For the text-containing cell, return its midpoint in [x, y] coordinate format. 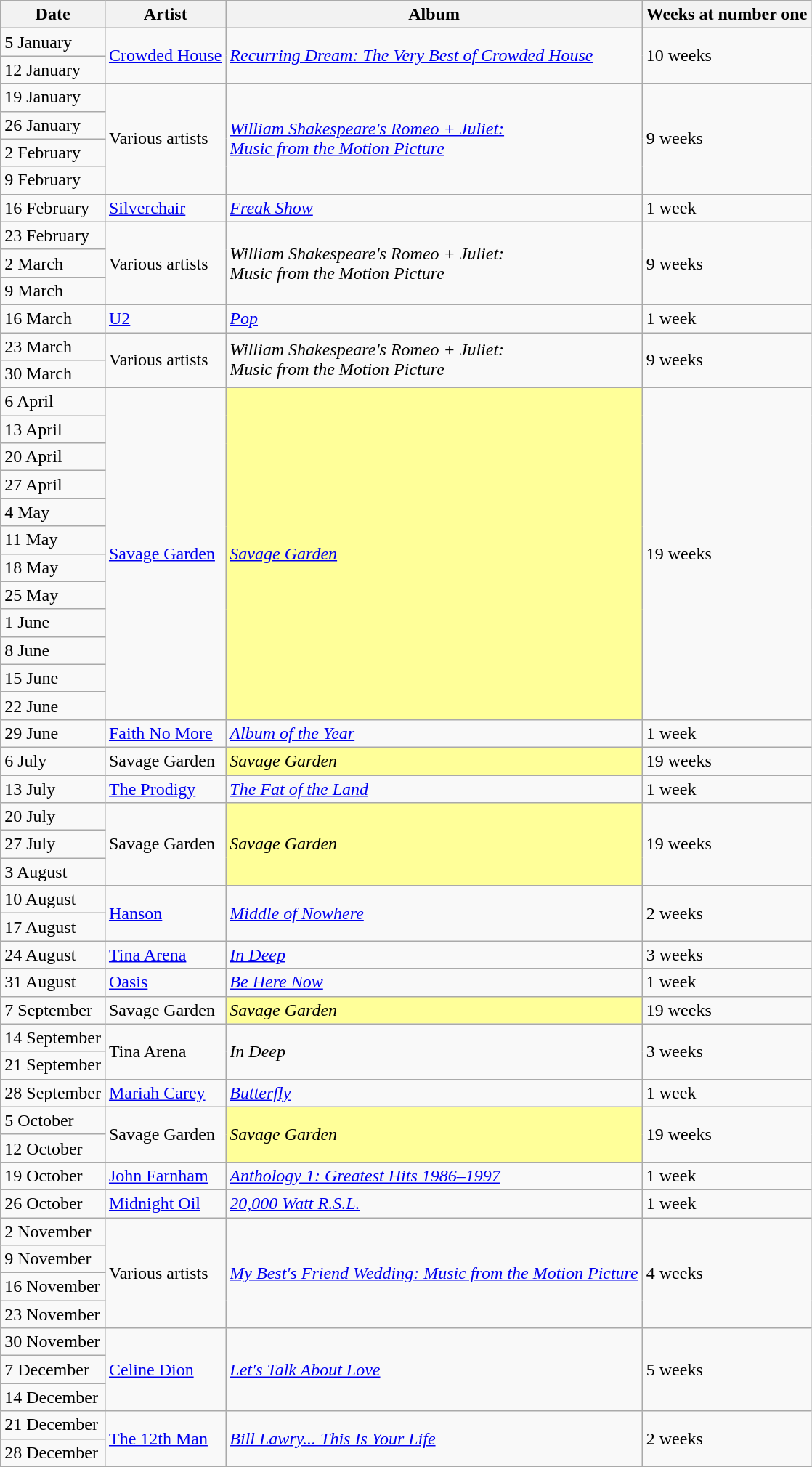
8 June [53, 650]
2 February [53, 153]
Weeks at number one [726, 15]
11 May [53, 540]
Be Here Now [434, 982]
Pop [434, 318]
5 January [53, 42]
12 January [53, 70]
Middle of Nowhere [434, 913]
Celine Dion [165, 1370]
15 June [53, 678]
24 August [53, 955]
23 November [53, 1314]
Artist [165, 15]
30 March [53, 374]
21 December [53, 1425]
16 February [53, 208]
John Farnham [165, 1176]
19 January [53, 97]
6 April [53, 402]
4 May [53, 512]
19 October [53, 1176]
16 March [53, 318]
Silverchair [165, 208]
Recurring Dream: The Very Best of Crowded House [434, 56]
The Fat of the Land [434, 788]
20 July [53, 817]
14 December [53, 1397]
U2 [165, 318]
2 November [53, 1232]
Mariah Carey [165, 1093]
16 November [53, 1287]
Album of the Year [434, 733]
23 March [53, 347]
Bill Lawry... This Is Your Life [434, 1439]
9 November [53, 1259]
13 April [53, 429]
14 September [53, 1038]
Butterfly [434, 1093]
12 October [53, 1148]
20,000 Watt R.S.L. [434, 1203]
18 May [53, 567]
20 April [53, 457]
My Best's Friend Wedding: Music from the Motion Picture [434, 1273]
2 March [53, 263]
5 October [53, 1120]
Freak Show [434, 208]
9 February [53, 180]
1 June [53, 623]
Album [434, 15]
3 August [53, 872]
23 February [53, 235]
Crowded House [165, 56]
9 March [53, 291]
13 July [53, 788]
29 June [53, 733]
Date [53, 15]
26 January [53, 125]
31 August [53, 982]
Midnight Oil [165, 1203]
The 12th Man [165, 1439]
Oasis [165, 982]
10 August [53, 900]
21 September [53, 1065]
27 July [53, 844]
Let's Talk About Love [434, 1370]
The Prodigy [165, 788]
5 weeks [726, 1370]
7 December [53, 1370]
25 May [53, 595]
17 August [53, 927]
10 weeks [726, 56]
Hanson [165, 913]
Anthology 1: Greatest Hits 1986–1997 [434, 1176]
28 December [53, 1452]
4 weeks [726, 1273]
22 June [53, 706]
27 April [53, 485]
Faith No More [165, 733]
28 September [53, 1093]
7 September [53, 1010]
26 October [53, 1203]
30 November [53, 1342]
6 July [53, 761]
